Detect which cell encompasses the target text, then output its (x, y) center coordinate. 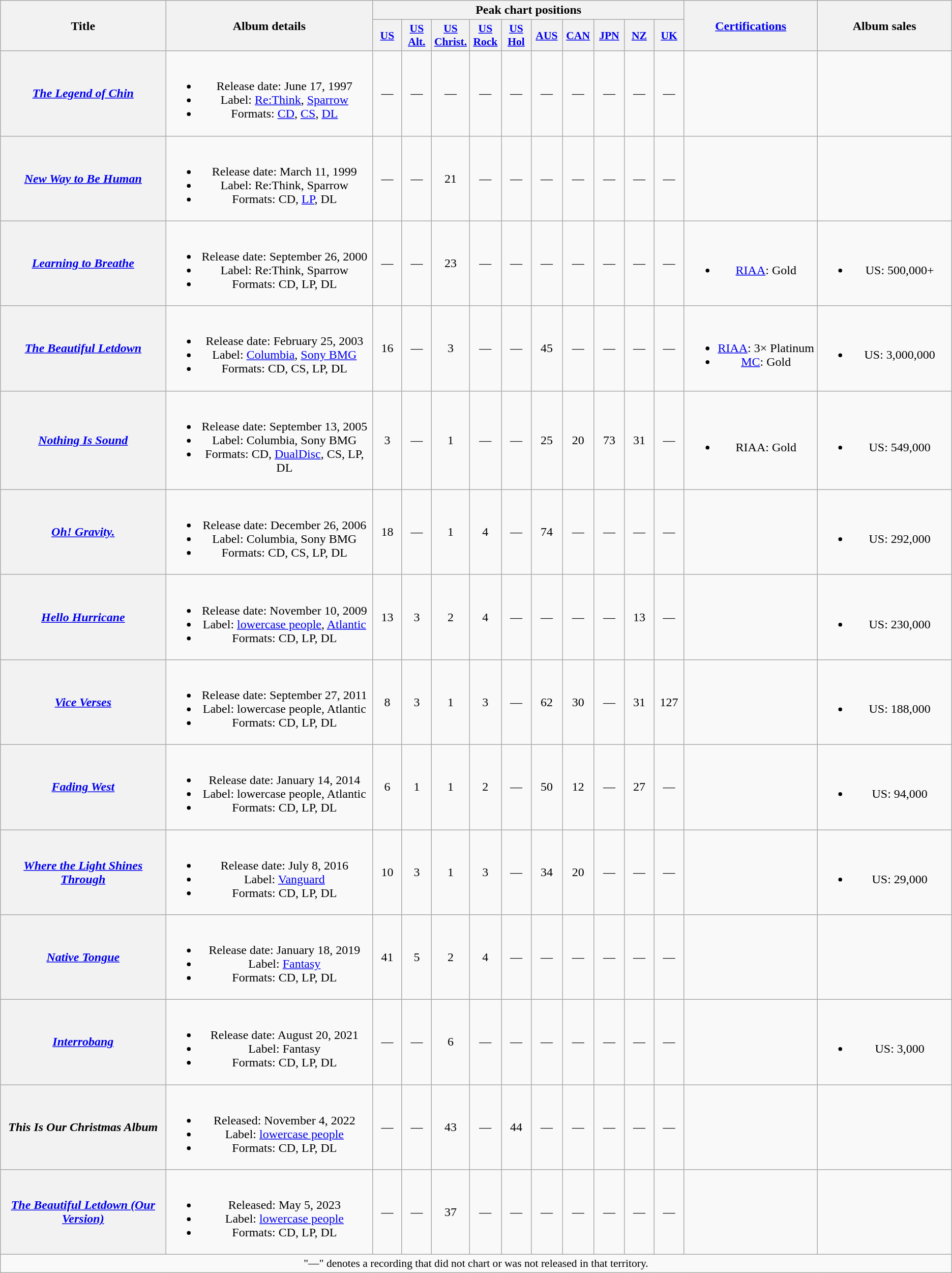
Interrobang (83, 1042)
Release date: September 13, 2005Label: Columbia, Sony BMGFormats: CD, DualDisc, CS, LP, DL (270, 440)
Album details (270, 25)
34 (546, 872)
37 (451, 1212)
127 (669, 702)
The Beautiful Letdown (83, 348)
Peak chart positions (529, 10)
50 (546, 787)
AUS (546, 36)
Oh! Gravity. (83, 532)
RIAA: 3× PlatinumMC: Gold (751, 348)
Release date: March 11, 1999Label: Re:Think, SparrowFormats: CD, LP, DL (270, 178)
US (388, 36)
This Is Our Christmas Album (83, 1127)
USRock (485, 36)
62 (546, 702)
UK (669, 36)
Release date: June 17, 1997Label: Re:Think, SparrowFormats: CD, CS, DL (270, 94)
27 (639, 787)
73 (609, 440)
Native Tongue (83, 958)
Certifications (751, 25)
The Legend of Chin (83, 94)
NZ (639, 36)
Vice Verses (83, 702)
5 (417, 958)
10 (388, 872)
Learning to Breathe (83, 264)
Hello Hurricane (83, 617)
74 (546, 532)
43 (451, 1127)
US: 188,000 (884, 702)
US: 230,000 (884, 617)
41 (388, 958)
21 (451, 178)
Release date: September 26, 2000Label: Re:Think, SparrowFormats: CD, LP, DL (270, 264)
US: 500,000+ (884, 264)
Release date: January 14, 2014Label: lowercase people, AtlanticFormats: CD, LP, DL (270, 787)
Release date: November 10, 2009Label: lowercase people, AtlanticFormats: CD, LP, DL (270, 617)
Album sales (884, 25)
Where the Light Shines Through (83, 872)
US: 29,000 (884, 872)
US: 3,000,000 (884, 348)
18 (388, 532)
USChrist. (451, 36)
Release date: January 18, 2019Label: FantasyFormats: CD, LP, DL (270, 958)
Released: November 4, 2022Label: lowercase peopleFormats: CD, LP, DL (270, 1127)
8 (388, 702)
16 (388, 348)
25 (546, 440)
JPN (609, 36)
New Way to Be Human (83, 178)
USAlt. (417, 36)
US: 549,000 (884, 440)
CAN (578, 36)
US: 3,000 (884, 1042)
Release date: July 8, 2016Label: VanguardFormats: CD, LP, DL (270, 872)
12 (578, 787)
USHol (517, 36)
US: 94,000 (884, 787)
Release date: August 20, 2021Label: FantasyFormats: CD, LP, DL (270, 1042)
44 (517, 1127)
Release date: September 27, 2011Label: lowercase people, AtlanticFormats: CD, LP, DL (270, 702)
"—" denotes a recording that did not chart or was not released in that territory. (476, 1264)
45 (546, 348)
Release date: February 25, 2003Label: Columbia, Sony BMGFormats: CD, CS, LP, DL (270, 348)
Fading West (83, 787)
The Beautiful Letdown (Our Version) (83, 1212)
Released: May 5, 2023Label: lowercase peopleFormats: CD, LP, DL (270, 1212)
Title (83, 25)
30 (578, 702)
23 (451, 264)
US: 292,000 (884, 532)
Nothing Is Sound (83, 440)
Release date: December 26, 2006Label: Columbia, Sony BMGFormats: CD, CS, LP, DL (270, 532)
